Output the (x, y) coordinate of the center of the cell containing the given text.  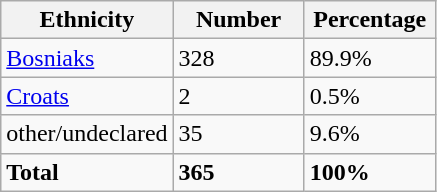
other/undeclared (87, 134)
Total (87, 172)
Ethnicity (87, 20)
89.9% (370, 58)
2 (238, 96)
Number (238, 20)
365 (238, 172)
35 (238, 134)
Croats (87, 96)
100% (370, 172)
0.5% (370, 96)
Bosniaks (87, 58)
Percentage (370, 20)
9.6% (370, 134)
328 (238, 58)
